Search for the cell housing the specified text and yield its (x, y) center coordinate. 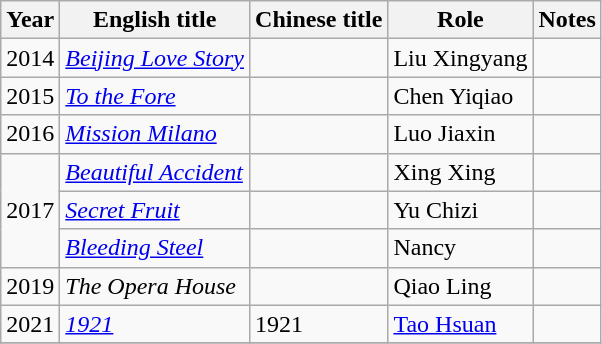
Tao Hsuan (460, 324)
Mission Milano (155, 134)
2019 (30, 286)
Xing Xing (460, 172)
Year (30, 20)
Notes (567, 20)
Beijing Love Story (155, 58)
2016 (30, 134)
Chen Yiqiao (460, 96)
Secret Fruit (155, 210)
2015 (30, 96)
Qiao Ling (460, 286)
Yu Chizi (460, 210)
Chinese title (319, 20)
2017 (30, 210)
The Opera House (155, 286)
2021 (30, 324)
Luo Jiaxin (460, 134)
Nancy (460, 248)
Bleeding Steel (155, 248)
2014 (30, 58)
Role (460, 20)
English title (155, 20)
To the Fore (155, 96)
Liu Xingyang (460, 58)
Beautiful Accident (155, 172)
